Return the [X, Y] coordinate for the center point of the cell that contains the specified text.  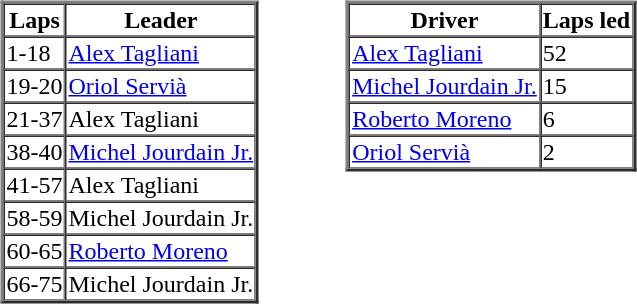
Leader [160, 20]
41-57 [35, 184]
15 [586, 86]
6 [586, 118]
Laps [35, 20]
38-40 [35, 152]
Laps led [586, 20]
52 [586, 52]
58-59 [35, 218]
Driver [444, 20]
19-20 [35, 86]
60-65 [35, 250]
1-18 [35, 52]
21-37 [35, 118]
2 [586, 152]
66-75 [35, 284]
